Detect which cell encompasses the target text, then output its [X, Y] center coordinate. 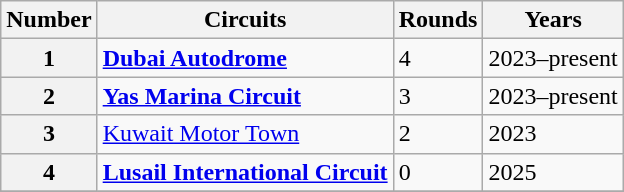
Lusail International Circuit [245, 172]
Circuits [245, 20]
Rounds [438, 20]
1 [49, 58]
2023 [553, 134]
Years [553, 20]
Kuwait Motor Town [245, 134]
Dubai Autodrome [245, 58]
2025 [553, 172]
Yas Marina Circuit [245, 96]
Number [49, 20]
0 [438, 172]
